Find where the given text appears and provide that cell's center as [X, Y] coordinate. 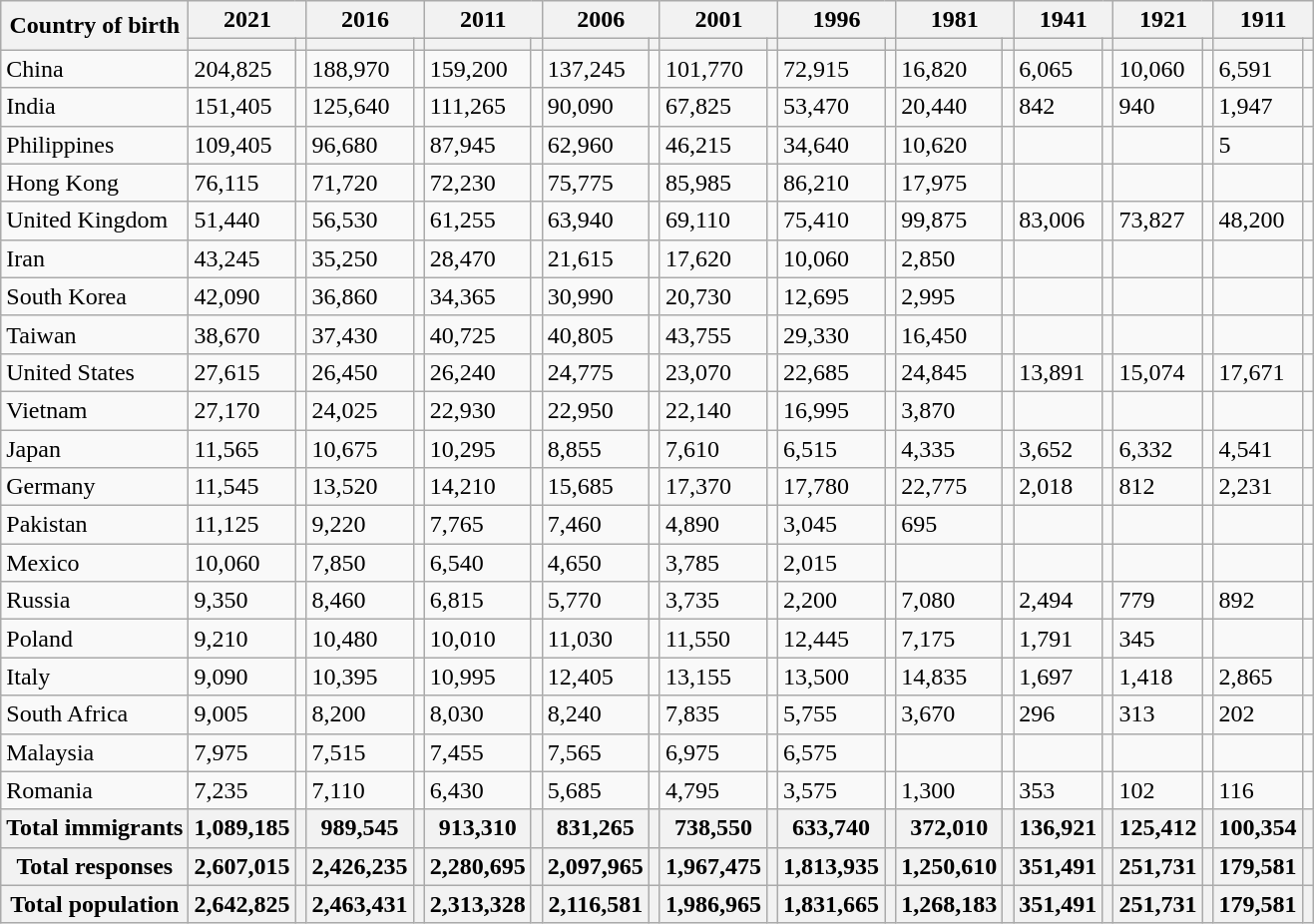
India [95, 107]
8,200 [359, 714]
17,671 [1257, 372]
46,215 [712, 145]
17,370 [712, 487]
1,697 [1058, 677]
Total population [95, 904]
53,470 [832, 107]
15,074 [1157, 372]
38,670 [241, 334]
5 [1257, 145]
26,240 [477, 372]
2001 [718, 20]
6,591 [1257, 69]
204,825 [241, 69]
16,450 [950, 334]
1,250,610 [950, 866]
24,025 [359, 410]
35,250 [359, 258]
Philippines [95, 145]
75,775 [595, 183]
2,313,328 [477, 904]
9,210 [241, 639]
13,891 [1058, 372]
Romania [95, 790]
3,735 [712, 601]
989,545 [359, 828]
Mexico [95, 563]
1,300 [950, 790]
353 [1058, 790]
738,550 [712, 828]
1981 [955, 20]
3,652 [1058, 448]
10,010 [477, 639]
43,245 [241, 258]
5,770 [595, 601]
12,695 [832, 296]
2011 [483, 20]
27,170 [241, 410]
1,831,665 [832, 904]
2,116,581 [595, 904]
61,255 [477, 221]
12,445 [832, 639]
83,006 [1058, 221]
831,265 [595, 828]
51,440 [241, 221]
6,575 [832, 752]
Poland [95, 639]
4,795 [712, 790]
22,930 [477, 410]
22,685 [832, 372]
14,835 [950, 677]
16,820 [950, 69]
Iran [95, 258]
2,607,015 [241, 866]
Vietnam [95, 410]
13,155 [712, 677]
12,405 [595, 677]
202 [1257, 714]
7,975 [241, 752]
62,960 [595, 145]
1921 [1163, 20]
Hong Kong [95, 183]
13,520 [359, 487]
7,765 [477, 525]
South Korea [95, 296]
10,995 [477, 677]
10,395 [359, 677]
China [95, 69]
36,860 [359, 296]
4,541 [1257, 448]
136,921 [1058, 828]
15,685 [595, 487]
7,850 [359, 563]
7,835 [712, 714]
7,610 [712, 448]
10,295 [477, 448]
23,070 [712, 372]
1,418 [1157, 677]
3,870 [950, 410]
21,615 [595, 258]
1,268,183 [950, 904]
9,220 [359, 525]
6,975 [712, 752]
99,875 [950, 221]
10,620 [950, 145]
296 [1058, 714]
4,890 [712, 525]
11,125 [241, 525]
Germany [95, 487]
7,110 [359, 790]
313 [1157, 714]
13,500 [832, 677]
Total responses [95, 866]
34,365 [477, 296]
7,080 [950, 601]
159,200 [477, 69]
10,480 [359, 639]
101,770 [712, 69]
67,825 [712, 107]
24,845 [950, 372]
90,090 [595, 107]
5,755 [832, 714]
1996 [837, 20]
43,755 [712, 334]
345 [1157, 639]
South Africa [95, 714]
892 [1257, 601]
2,995 [950, 296]
2,850 [950, 258]
Japan [95, 448]
28,470 [477, 258]
72,230 [477, 183]
27,615 [241, 372]
4,650 [595, 563]
17,780 [832, 487]
87,945 [477, 145]
1941 [1064, 20]
14,210 [477, 487]
116 [1257, 790]
3,575 [832, 790]
8,855 [595, 448]
1,813,935 [832, 866]
11,545 [241, 487]
188,970 [359, 69]
69,110 [712, 221]
34,640 [832, 145]
United Kingdom [95, 221]
1,791 [1058, 639]
4,335 [950, 448]
3,670 [950, 714]
11,030 [595, 639]
111,265 [477, 107]
76,115 [241, 183]
1,986,965 [712, 904]
1,947 [1257, 107]
6,065 [1058, 69]
22,950 [595, 410]
86,210 [832, 183]
48,200 [1257, 221]
16,995 [832, 410]
63,940 [595, 221]
17,620 [712, 258]
Taiwan [95, 334]
7,235 [241, 790]
Russia [95, 601]
7,565 [595, 752]
6,332 [1157, 448]
2,865 [1257, 677]
24,775 [595, 372]
2021 [247, 20]
3,045 [832, 525]
2,200 [832, 601]
2,018 [1058, 487]
2,426,235 [359, 866]
779 [1157, 601]
1,967,475 [712, 866]
26,450 [359, 372]
6,815 [477, 601]
United States [95, 372]
6,430 [477, 790]
137,245 [595, 69]
7,460 [595, 525]
11,565 [241, 448]
372,010 [950, 828]
6,515 [832, 448]
40,725 [477, 334]
Malaysia [95, 752]
109,405 [241, 145]
73,827 [1157, 221]
2,463,431 [359, 904]
37,430 [359, 334]
72,915 [832, 69]
8,240 [595, 714]
812 [1157, 487]
125,640 [359, 107]
9,090 [241, 677]
2016 [365, 20]
40,805 [595, 334]
7,175 [950, 639]
2006 [601, 20]
633,740 [832, 828]
2,097,965 [595, 866]
71,720 [359, 183]
Pakistan [95, 525]
100,354 [1257, 828]
85,985 [712, 183]
Country of birth [95, 26]
56,530 [359, 221]
2,642,825 [241, 904]
7,455 [477, 752]
2,231 [1257, 487]
695 [950, 525]
Italy [95, 677]
22,140 [712, 410]
102 [1157, 790]
2,494 [1058, 601]
96,680 [359, 145]
11,550 [712, 639]
22,775 [950, 487]
913,310 [477, 828]
30,990 [595, 296]
6,540 [477, 563]
20,440 [950, 107]
Total immigrants [95, 828]
940 [1157, 107]
151,405 [241, 107]
10,675 [359, 448]
75,410 [832, 221]
2,280,695 [477, 866]
20,730 [712, 296]
9,350 [241, 601]
42,090 [241, 296]
125,412 [1157, 828]
7,515 [359, 752]
29,330 [832, 334]
8,460 [359, 601]
1,089,185 [241, 828]
2,015 [832, 563]
5,685 [595, 790]
3,785 [712, 563]
9,005 [241, 714]
842 [1058, 107]
1911 [1263, 20]
8,030 [477, 714]
17,975 [950, 183]
